Return the [x, y] coordinate for the center point of the cell that contains the specified text.  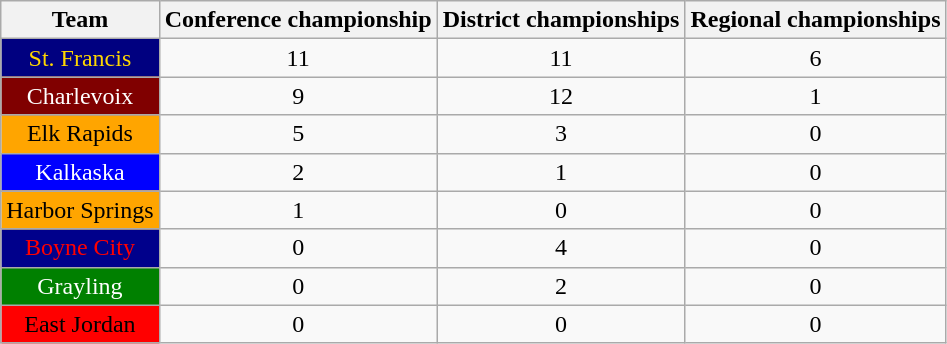
6 [816, 58]
Charlevoix [80, 96]
Conference championship [298, 20]
Regional championships [816, 20]
East Jordan [80, 324]
District championships [561, 20]
Harbor Springs [80, 210]
9 [298, 96]
5 [298, 134]
Elk Rapids [80, 134]
St. Francis [80, 58]
4 [561, 248]
Kalkaska [80, 172]
Grayling [80, 286]
3 [561, 134]
Team [80, 20]
12 [561, 96]
Boyne City [80, 248]
